Identify which cell holds the provided text, then report its (X, Y) central coordinate. 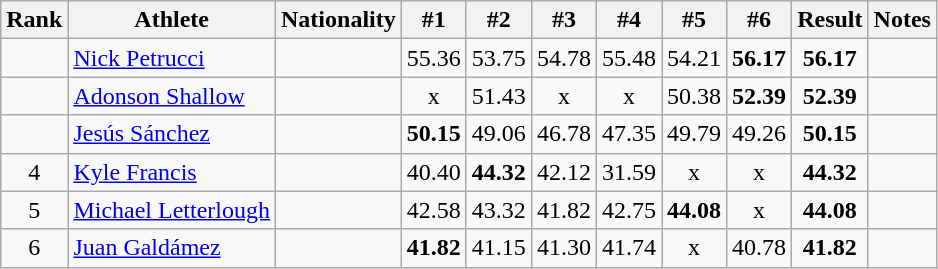
#3 (564, 20)
#6 (760, 20)
55.48 (628, 58)
Kyle Francis (172, 172)
#4 (628, 20)
#2 (498, 20)
Jesús Sánchez (172, 134)
49.06 (498, 134)
Adonson Shallow (172, 96)
Nationality (339, 20)
49.26 (760, 134)
#5 (694, 20)
42.58 (434, 210)
6 (34, 248)
46.78 (564, 134)
Result (830, 20)
40.78 (760, 248)
55.36 (434, 58)
54.78 (564, 58)
Rank (34, 20)
31.59 (628, 172)
40.40 (434, 172)
4 (34, 172)
41.30 (564, 248)
50.38 (694, 96)
51.43 (498, 96)
49.79 (694, 134)
42.12 (564, 172)
41.74 (628, 248)
54.21 (694, 58)
47.35 (628, 134)
Nick Petrucci (172, 58)
Michael Letterlough (172, 210)
41.15 (498, 248)
#1 (434, 20)
43.32 (498, 210)
53.75 (498, 58)
Juan Galdámez (172, 248)
Athlete (172, 20)
5 (34, 210)
Notes (902, 20)
42.75 (628, 210)
